Pinpoint the cell where the given text exists, returning its [X, Y] midpoint coordinate. 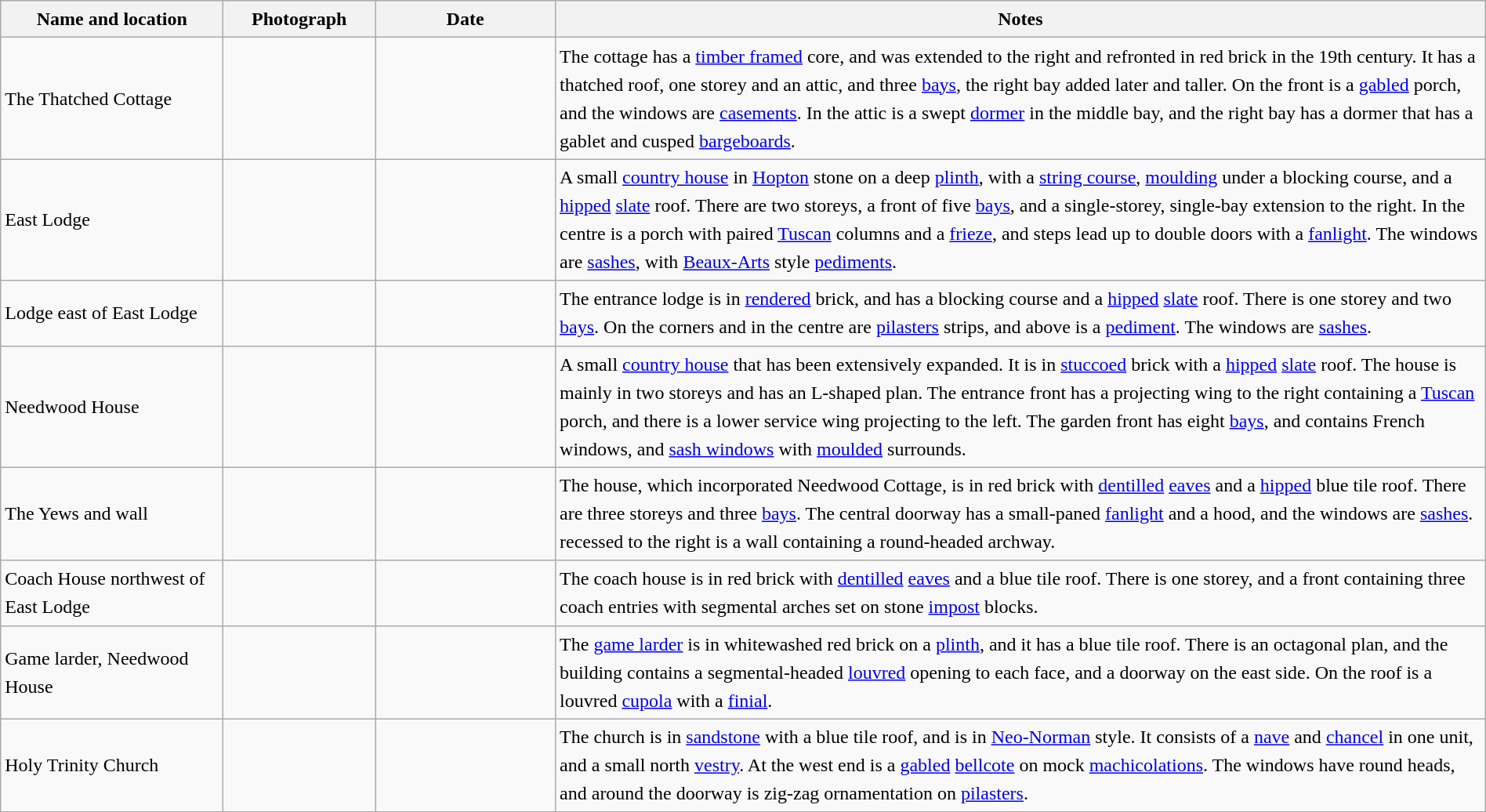
Game larder, Needwood House [112, 672]
The Yews and wall [112, 514]
The Thatched Cottage [112, 99]
Lodge east of East Lodge [112, 314]
East Lodge [112, 219]
Needwood House [112, 406]
Photograph [299, 19]
Name and location [112, 19]
Notes [1020, 19]
Holy Trinity Church [112, 765]
Coach House northwest of East Lodge [112, 593]
Date [466, 19]
